Find where the given text appears and provide that cell's center as (X, Y) coordinate. 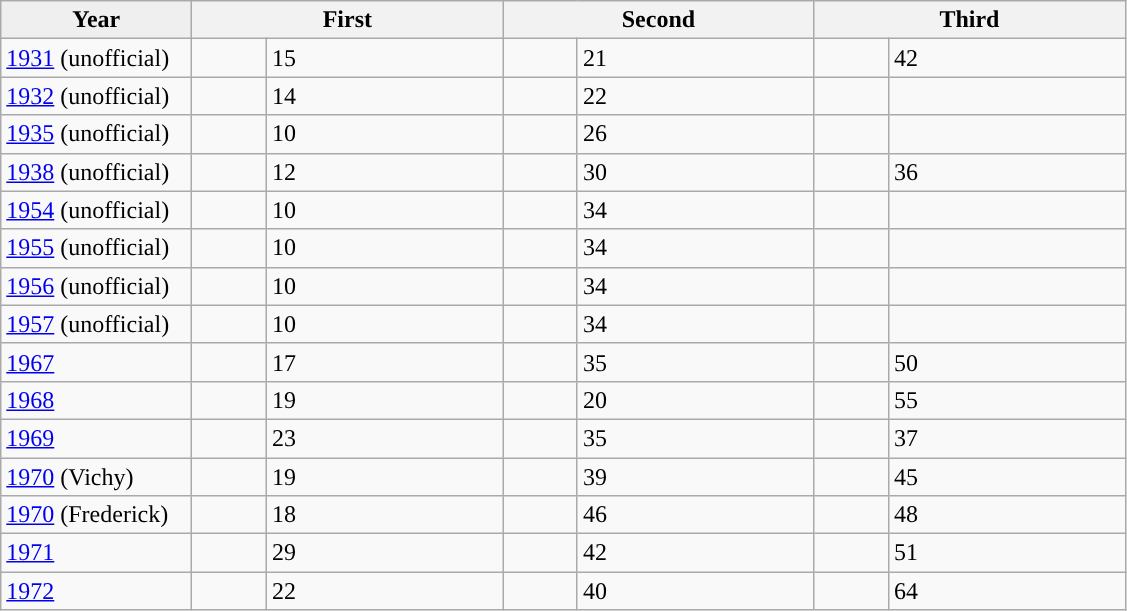
23 (384, 438)
30 (695, 172)
Second (658, 20)
Year (96, 20)
55 (1007, 400)
64 (1007, 591)
1938 (unofficial) (96, 172)
37 (1007, 438)
12 (384, 172)
Third (970, 20)
1957 (unofficial) (96, 324)
1955 (unofficial) (96, 248)
1935 (unofficial) (96, 134)
45 (1007, 477)
14 (384, 96)
1970 (Vichy) (96, 477)
15 (384, 58)
39 (695, 477)
1968 (96, 400)
17 (384, 362)
36 (1007, 172)
18 (384, 515)
50 (1007, 362)
40 (695, 591)
29 (384, 553)
First (348, 20)
1931 (unofficial) (96, 58)
1954 (unofficial) (96, 210)
48 (1007, 515)
1956 (unofficial) (96, 286)
21 (695, 58)
51 (1007, 553)
20 (695, 400)
1971 (96, 553)
46 (695, 515)
1972 (96, 591)
26 (695, 134)
1967 (96, 362)
1932 (unofficial) (96, 96)
1970 (Frederick) (96, 515)
1969 (96, 438)
